Determine the [X, Y] coordinate at the center of the cell enclosing the given text.  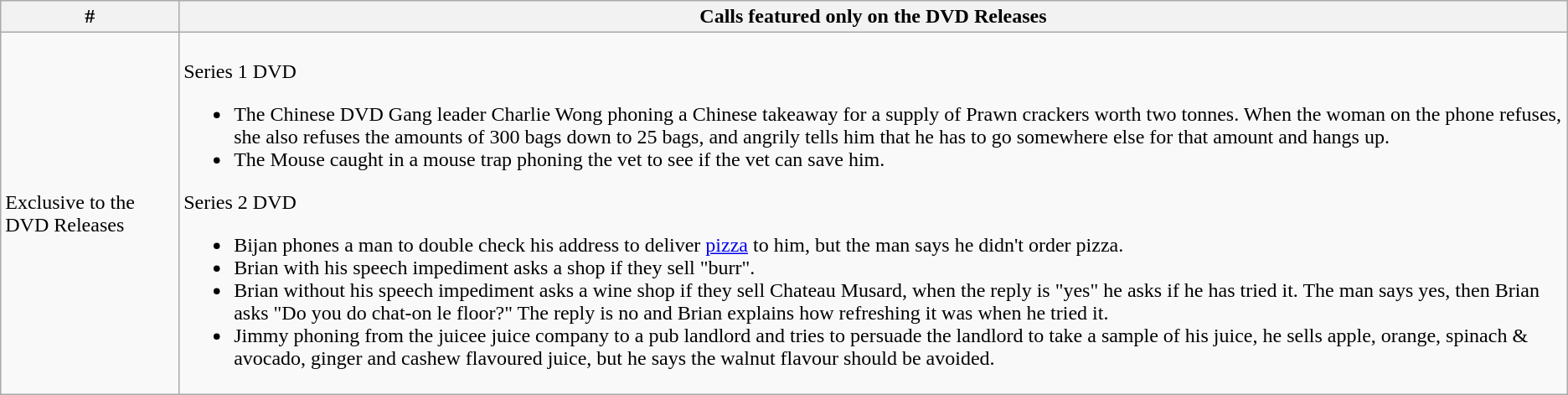
Calls featured only on the DVD Releases [874, 17]
# [90, 17]
Exclusive to the DVD Releases [90, 213]
